Pinpoint the cell where the given text exists, returning its [x, y] midpoint coordinate. 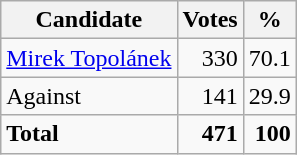
330 [210, 58]
Mirek Topolánek [89, 58]
29.9 [270, 96]
141 [210, 96]
100 [270, 134]
70.1 [270, 58]
Candidate [89, 20]
Total [89, 134]
% [270, 20]
Votes [210, 20]
471 [210, 134]
Against [89, 96]
